Determine the (x, y) coordinate at the center of the cell enclosing the given text.  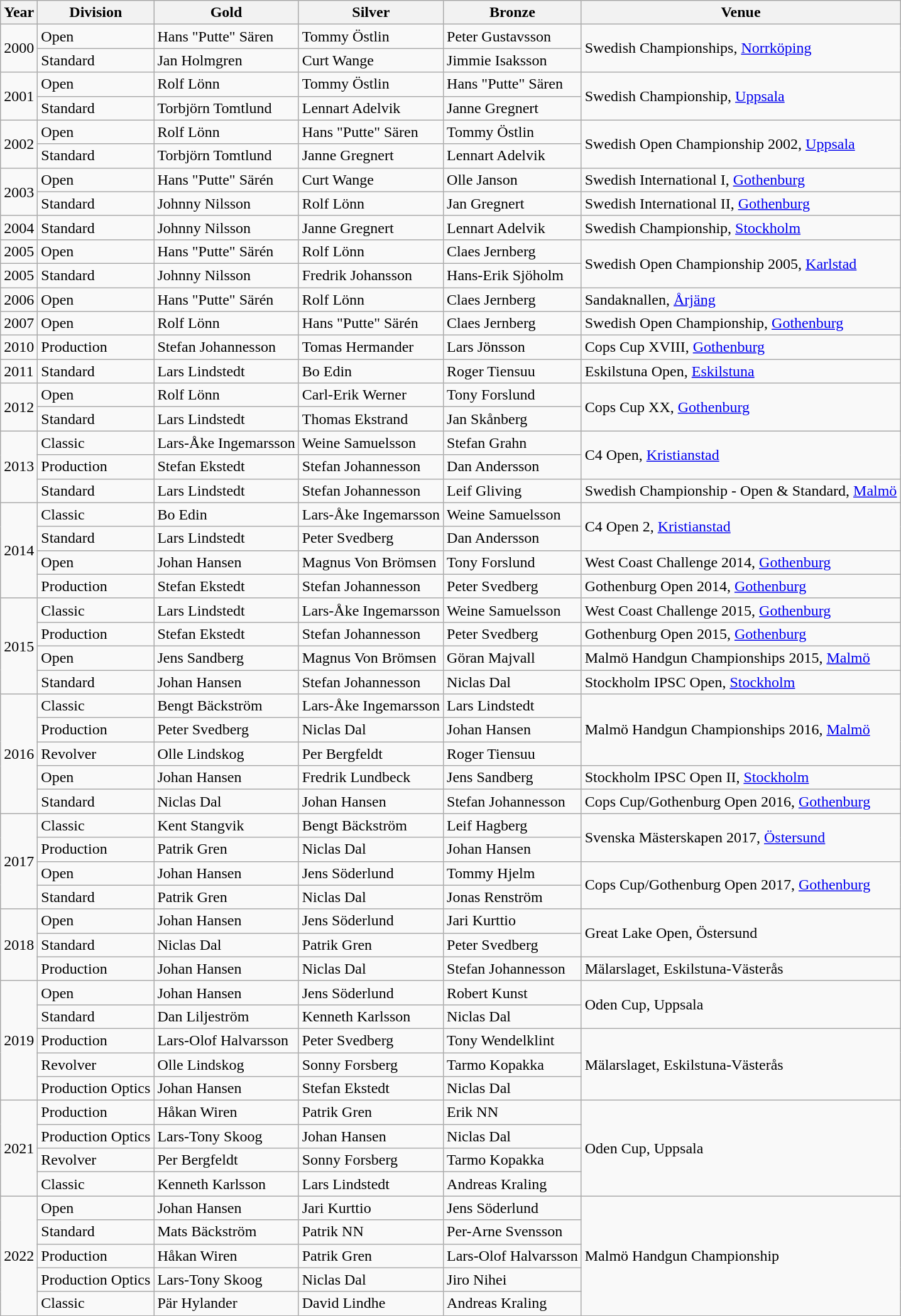
2010 (19, 347)
2006 (19, 300)
Carl-Erik Werner (371, 395)
Sandaknallen, Årjäng (741, 300)
2012 (19, 407)
2004 (19, 227)
2001 (19, 96)
Tomas Hermander (371, 347)
Swedish Championships, Norrköping (741, 48)
Dan Liljeström (226, 1016)
Erik NN (513, 1112)
Jan Skånberg (513, 419)
West Coast Challenge 2014, Gothenburg (741, 562)
Swedish Championship - Open & Standard, Malmö (741, 491)
2002 (19, 144)
2013 (19, 467)
Gothenburg Open 2014, Gothenburg (741, 586)
Year (19, 13)
Cops Cup/Gothenburg Open 2016, Gothenburg (741, 802)
Swedish Open Championship, Gothenburg (741, 324)
Leif Hagberg (513, 825)
Lars Jönsson (513, 347)
David Lindhe (371, 1303)
Svenska Mästerskapen 2017, Östersund (741, 837)
Leif Gliving (513, 491)
Eskilstuna Open, Eskilstuna (741, 371)
2007 (19, 324)
2017 (19, 861)
Malmö Handgun Championships 2015, Malmö (741, 658)
Pär Hylander (226, 1303)
2015 (19, 646)
2000 (19, 48)
Stockholm IPSC Open, Stockholm (741, 682)
Silver (371, 13)
Mats Bäckström (226, 1232)
Bronze (513, 13)
2022 (19, 1256)
Patrik NN (371, 1232)
Great Lake Open, Östersund (741, 933)
Jimmie Isaksson (513, 60)
Jan Gregnert (513, 204)
Swedish Open Championship 2002, Uppsala (741, 144)
Swedish Open Championship 2005, Karlstad (741, 263)
Venue (741, 13)
Division (96, 13)
Swedish Championship, Uppsala (741, 96)
Tommy Hjelm (513, 873)
Malmö Handgun Championship (741, 1256)
Swedish Championship, Stockholm (741, 227)
Stefan Grahn (513, 443)
Swedish International I, Gothenburg (741, 180)
Cops Cup/Gothenburg Open 2017, Gothenburg (741, 885)
Fredrik Lundbeck (371, 778)
Fredrik Johansson (371, 275)
Tony Wendelklint (513, 1040)
2003 (19, 192)
Robert Kunst (513, 992)
Stockholm IPSC Open II, Stockholm (741, 778)
Jonas Renström (513, 897)
2016 (19, 754)
Kent Stangvik (226, 825)
Cops Cup XX, Gothenburg (741, 407)
Swedish International II, Gothenburg (741, 204)
C4 Open 2, Kristianstad (741, 526)
Thomas Ekstrand (371, 419)
Göran Majvall (513, 658)
Olle Janson (513, 180)
Cops Cup XVIII, Gothenburg (741, 347)
Per-Arne Svensson (513, 1232)
Jiro Nihei (513, 1280)
West Coast Challenge 2015, Gothenburg (741, 610)
Peter Gustavsson (513, 36)
C4 Open, Kristianstad (741, 455)
2018 (19, 945)
Gothenburg Open 2015, Gothenburg (741, 634)
Malmö Handgun Championships 2016, Malmö (741, 730)
Jan Holmgren (226, 60)
2019 (19, 1040)
2021 (19, 1148)
2011 (19, 371)
Hans-Erik Sjöholm (513, 275)
Gold (226, 13)
2014 (19, 550)
